Provide the (X, Y) coordinate of the cell's center where the given text is located.  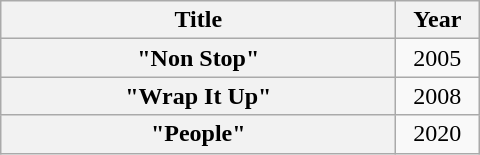
Title (198, 20)
"Non Stop" (198, 58)
"People" (198, 134)
2005 (438, 58)
Year (438, 20)
"Wrap It Up" (198, 96)
2008 (438, 96)
2020 (438, 134)
